Output the [X, Y] coordinate of the center of the cell containing the given text.  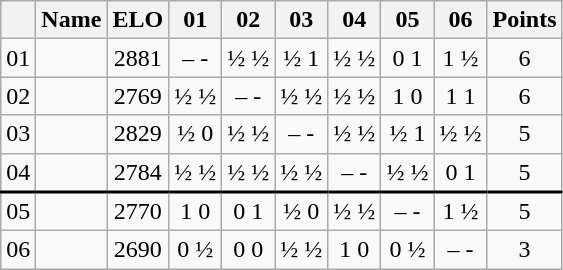
2829 [138, 134]
2770 [138, 212]
2769 [138, 96]
2881 [138, 58]
1 1 [460, 96]
2690 [138, 250]
0 0 [248, 250]
Name [72, 20]
3 [524, 250]
ELO [138, 20]
2784 [138, 172]
Points [524, 20]
